Find where the given text appears and provide that cell's center as [x, y] coordinate. 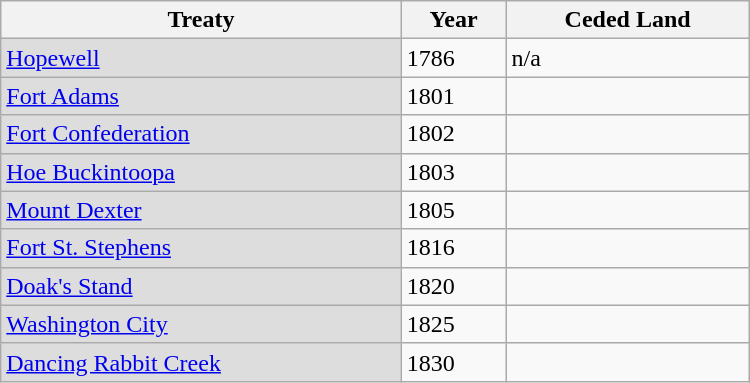
1816 [454, 248]
Fort Confederation [201, 134]
1786 [454, 58]
Mount Dexter [201, 210]
1805 [454, 210]
Treaty [201, 20]
1803 [454, 172]
Hopewell [201, 58]
1830 [454, 362]
Year [454, 20]
n/a [628, 58]
Fort Adams [201, 96]
1802 [454, 134]
Fort St. Stephens [201, 248]
1825 [454, 324]
Dancing Rabbit Creek [201, 362]
Washington City [201, 324]
1801 [454, 96]
Ceded Land [628, 20]
1820 [454, 286]
Hoe Buckintoopa [201, 172]
Doak's Stand [201, 286]
